Extract the (X, Y) coordinate from the center of the cell holding the provided text.  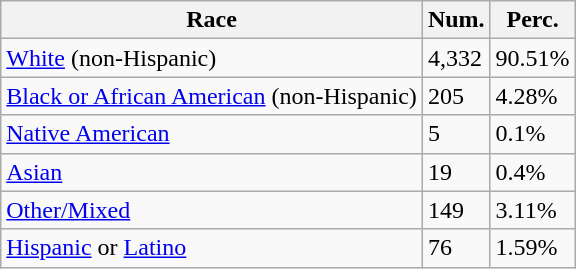
0.1% (532, 134)
4.28% (532, 96)
White (non-Hispanic) (212, 58)
19 (456, 172)
Black or African American (non-Hispanic) (212, 96)
Asian (212, 172)
Other/Mixed (212, 210)
1.59% (532, 248)
5 (456, 134)
Num. (456, 20)
3.11% (532, 210)
Native American (212, 134)
Perc. (532, 20)
90.51% (532, 58)
205 (456, 96)
76 (456, 248)
149 (456, 210)
4,332 (456, 58)
Race (212, 20)
Hispanic or Latino (212, 248)
0.4% (532, 172)
